Find where the given text appears and provide that cell's center as [x, y] coordinate. 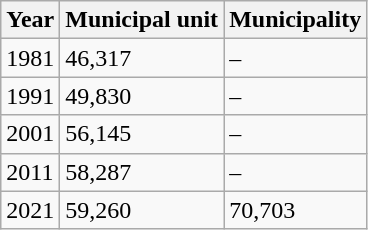
46,317 [142, 58]
58,287 [142, 172]
56,145 [142, 134]
49,830 [142, 96]
1991 [30, 96]
2021 [30, 210]
59,260 [142, 210]
Year [30, 20]
Municipality [296, 20]
70,703 [296, 210]
Municipal unit [142, 20]
2011 [30, 172]
2001 [30, 134]
1981 [30, 58]
